Extract the [X, Y] coordinate from the center of the cell holding the provided text.  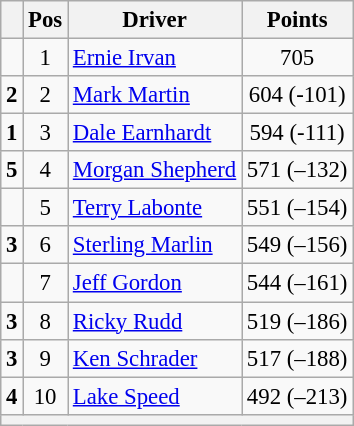
551 (–154) [298, 208]
604 (-101) [298, 95]
6 [46, 245]
Ken Schrader [155, 358]
Points [298, 20]
7 [46, 283]
8 [46, 321]
519 (–186) [298, 321]
Jeff Gordon [155, 283]
571 (–132) [298, 170]
Mark Martin [155, 95]
549 (–156) [298, 245]
544 (–161) [298, 283]
Driver [155, 20]
Sterling Marlin [155, 245]
492 (–213) [298, 396]
Morgan Shepherd [155, 170]
Ricky Rudd [155, 321]
594 (-111) [298, 133]
Lake Speed [155, 396]
Terry Labonte [155, 208]
Ernie Irvan [155, 58]
705 [298, 58]
Pos [46, 20]
9 [46, 358]
Dale Earnhardt [155, 133]
10 [46, 396]
517 (–188) [298, 358]
